From the cell containing the given text, extract its center point as [X, Y] coordinate. 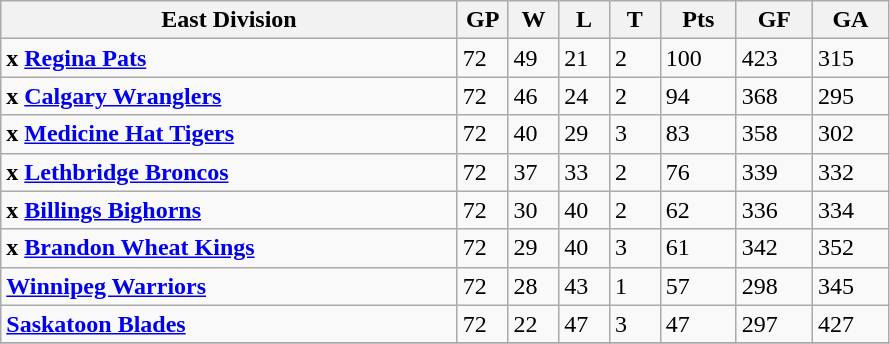
295 [850, 96]
332 [850, 172]
83 [698, 134]
x Billings Bighorns [230, 210]
368 [774, 96]
x Regina Pats [230, 58]
358 [774, 134]
East Division [230, 20]
297 [774, 324]
30 [534, 210]
46 [534, 96]
43 [584, 286]
427 [850, 324]
94 [698, 96]
336 [774, 210]
T [634, 20]
x Calgary Wranglers [230, 96]
Pts [698, 20]
345 [850, 286]
315 [850, 58]
76 [698, 172]
x Lethbridge Broncos [230, 172]
22 [534, 324]
342 [774, 248]
339 [774, 172]
352 [850, 248]
302 [850, 134]
33 [584, 172]
49 [534, 58]
L [584, 20]
298 [774, 286]
x Medicine Hat Tigers [230, 134]
GP [482, 20]
57 [698, 286]
W [534, 20]
GF [774, 20]
334 [850, 210]
37 [534, 172]
Saskatoon Blades [230, 324]
423 [774, 58]
x Brandon Wheat Kings [230, 248]
100 [698, 58]
61 [698, 248]
Winnipeg Warriors [230, 286]
28 [534, 286]
GA [850, 20]
1 [634, 286]
21 [584, 58]
62 [698, 210]
24 [584, 96]
